Detect which cell encompasses the target text, then output its [x, y] center coordinate. 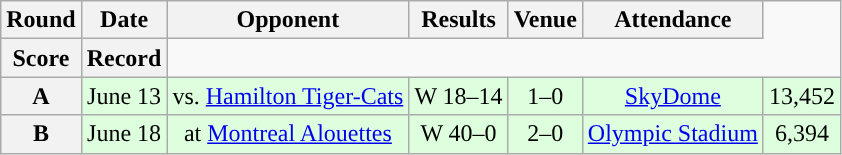
Date [124, 20]
Score [41, 58]
Attendance [672, 20]
2–0 [545, 134]
Olympic Stadium [672, 134]
Opponent [288, 20]
vs. Hamilton Tiger-Cats [288, 96]
June 13 [124, 96]
W 18–14 [458, 96]
B [41, 134]
W 40–0 [458, 134]
SkyDome [672, 96]
6,394 [802, 134]
June 18 [124, 134]
at Montreal Alouettes [288, 134]
Venue [545, 20]
13,452 [802, 96]
Record [124, 58]
1–0 [545, 96]
Round [41, 20]
A [41, 96]
Results [458, 20]
